Find where the given text appears and provide that cell's center as [x, y] coordinate. 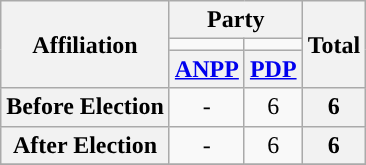
Before Election [86, 107]
After Election [86, 145]
Affiliation [86, 44]
Party [236, 20]
ANPP [206, 69]
PDP [273, 69]
Total [334, 44]
